For the text-containing cell, return its midpoint in (x, y) coordinate format. 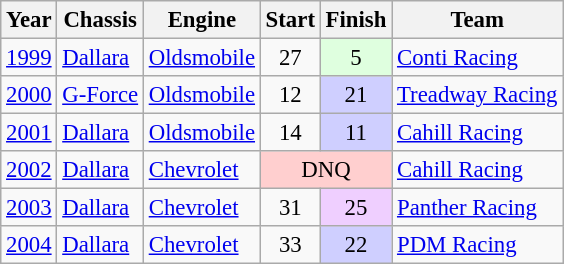
12 (290, 95)
PDM Racing (478, 245)
14 (290, 133)
2003 (29, 208)
25 (356, 208)
Treadway Racing (478, 95)
Chassis (100, 20)
Start (290, 20)
2000 (29, 95)
31 (290, 208)
1999 (29, 58)
21 (356, 95)
Year (29, 20)
Engine (202, 20)
33 (290, 245)
22 (356, 245)
5 (356, 58)
2004 (29, 245)
2002 (29, 170)
Panther Racing (478, 208)
27 (290, 58)
G-Force (100, 95)
Conti Racing (478, 58)
2001 (29, 133)
Team (478, 20)
11 (356, 133)
DNQ (326, 170)
Finish (356, 20)
